Determine the (X, Y) coordinate at the center of the cell enclosing the given text.  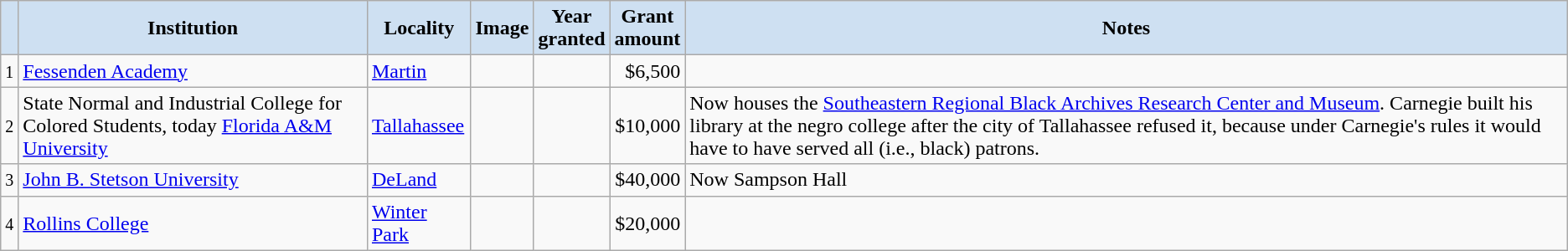
Yeargranted (571, 28)
Rollins College (193, 223)
State Normal and Industrial College for Colored Students, today Florida A&M University (193, 125)
2 (10, 125)
4 (10, 223)
Institution (193, 28)
$40,000 (647, 180)
Now Sampson Hall (1126, 180)
Grantamount (647, 28)
Winter Park (419, 223)
John B. Stetson University (193, 180)
Tallahassee (419, 125)
DeLand (419, 180)
$10,000 (647, 125)
Image (503, 28)
Martin (419, 71)
$6,500 (647, 71)
Notes (1126, 28)
Locality (419, 28)
Fessenden Academy (193, 71)
$20,000 (647, 223)
1 (10, 71)
3 (10, 180)
